Locate the cell with the specified text and output its (x, y) center coordinate. 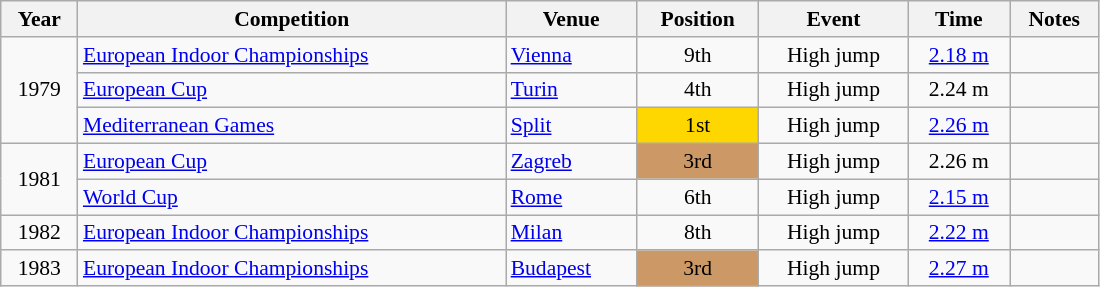
Event (834, 19)
9th (698, 55)
Position (698, 19)
2.27 m (958, 269)
1983 (40, 269)
2.22 m (958, 233)
Split (572, 126)
6th (698, 197)
Time (958, 19)
Year (40, 19)
Competition (292, 19)
4th (698, 90)
Milan (572, 233)
Notes (1054, 19)
1982 (40, 233)
Vienna (572, 55)
Rome (572, 197)
Budapest (572, 269)
1979 (40, 90)
1st (698, 126)
2.18 m (958, 55)
8th (698, 233)
Venue (572, 19)
1981 (40, 180)
Turin (572, 90)
World Cup (292, 197)
Zagreb (572, 162)
Mediterranean Games (292, 126)
2.24 m (958, 90)
2.15 m (958, 197)
